Scan for the cell matching the given text and deliver its [x, y] coordinate at center. 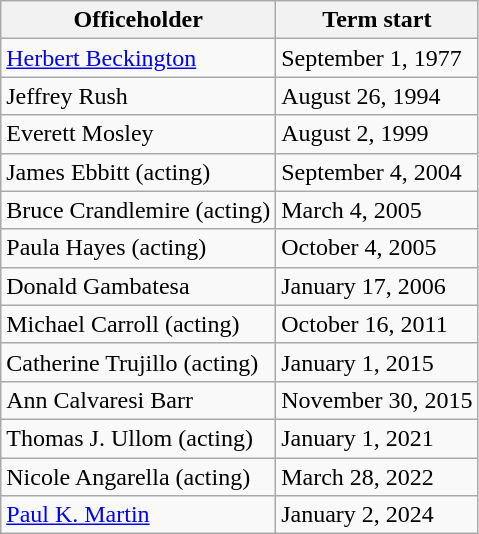
Herbert Beckington [138, 58]
Bruce Crandlemire (acting) [138, 210]
Donald Gambatesa [138, 286]
January 1, 2021 [377, 438]
August 2, 1999 [377, 134]
Paul K. Martin [138, 515]
Ann Calvaresi Barr [138, 400]
Officeholder [138, 20]
Nicole Angarella (acting) [138, 477]
November 30, 2015 [377, 400]
Thomas J. Ullom (acting) [138, 438]
Paula Hayes (acting) [138, 248]
October 4, 2005 [377, 248]
September 1, 1977 [377, 58]
Everett Mosley [138, 134]
January 2, 2024 [377, 515]
August 26, 1994 [377, 96]
James Ebbitt (acting) [138, 172]
March 4, 2005 [377, 210]
March 28, 2022 [377, 477]
Jeffrey Rush [138, 96]
October 16, 2011 [377, 324]
January 1, 2015 [377, 362]
Michael Carroll (acting) [138, 324]
Catherine Trujillo (acting) [138, 362]
September 4, 2004 [377, 172]
January 17, 2006 [377, 286]
Term start [377, 20]
